Scan for the cell matching the given text and deliver its (X, Y) coordinate at center. 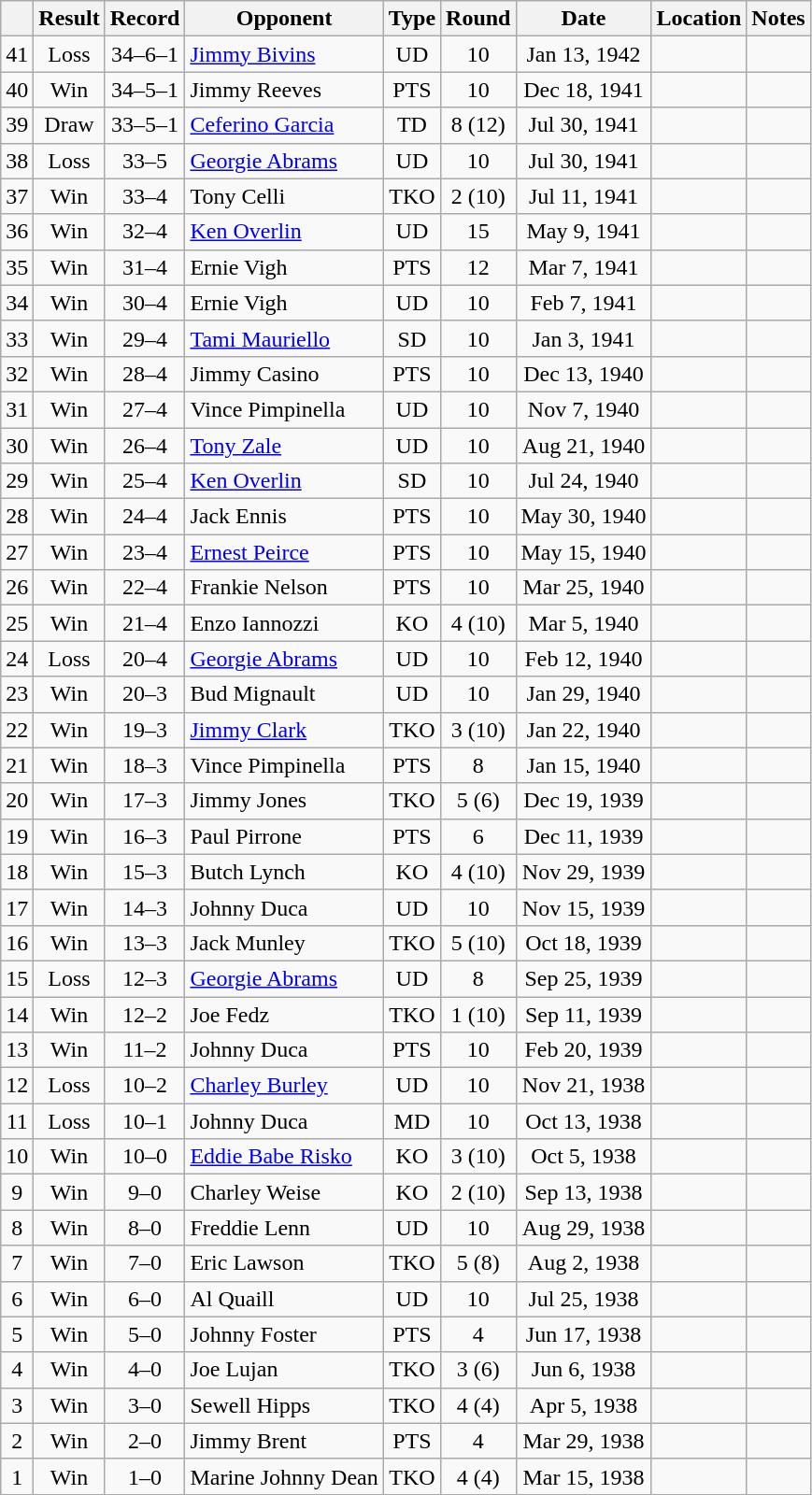
Round (478, 19)
30–4 (145, 303)
Dec 13, 1940 (583, 374)
9–0 (145, 1192)
Draw (69, 125)
Joe Lujan (284, 1370)
6–0 (145, 1299)
Apr 5, 1938 (583, 1405)
Nov 7, 1940 (583, 409)
Aug 2, 1938 (583, 1263)
10–0 (145, 1157)
25 (17, 623)
11–2 (145, 1050)
5 (10) (478, 943)
Jan 15, 1940 (583, 765)
Jack Ennis (284, 517)
28–4 (145, 374)
Sep 13, 1938 (583, 1192)
Bud Mignault (284, 694)
8 (12) (478, 125)
Opponent (284, 19)
Oct 13, 1938 (583, 1121)
Jan 29, 1940 (583, 694)
14–3 (145, 907)
31 (17, 409)
Nov 29, 1939 (583, 872)
Dec 11, 1939 (583, 836)
7 (17, 1263)
Freddie Lenn (284, 1228)
1–0 (145, 1476)
MD (411, 1121)
17 (17, 907)
Jun 6, 1938 (583, 1370)
34–6–1 (145, 54)
31–4 (145, 267)
Jimmy Reeves (284, 90)
Johnny Foster (284, 1334)
40 (17, 90)
Sep 25, 1939 (583, 978)
27–4 (145, 409)
18–3 (145, 765)
Marine Johnny Dean (284, 1476)
26 (17, 588)
37 (17, 196)
Tony Celli (284, 196)
3 (17, 1405)
Notes (778, 19)
35 (17, 267)
7–0 (145, 1263)
Dec 18, 1941 (583, 90)
22 (17, 730)
16 (17, 943)
14 (17, 1014)
Joe Fedz (284, 1014)
Charley Weise (284, 1192)
34 (17, 303)
Feb 12, 1940 (583, 659)
Jimmy Brent (284, 1441)
Aug 21, 1940 (583, 446)
39 (17, 125)
Butch Lynch (284, 872)
Nov 21, 1938 (583, 1086)
10–1 (145, 1121)
TD (411, 125)
Ceferino Garcia (284, 125)
Feb 7, 1941 (583, 303)
4–0 (145, 1370)
27 (17, 552)
11 (17, 1121)
13 (17, 1050)
33–5–1 (145, 125)
Tony Zale (284, 446)
20–3 (145, 694)
Tami Mauriello (284, 338)
Paul Pirrone (284, 836)
Enzo Iannozzi (284, 623)
29 (17, 481)
2 (17, 1441)
34–5–1 (145, 90)
24–4 (145, 517)
29–4 (145, 338)
Jan 3, 1941 (583, 338)
May 30, 1940 (583, 517)
Mar 5, 1940 (583, 623)
Feb 20, 1939 (583, 1050)
Oct 18, 1939 (583, 943)
Jan 22, 1940 (583, 730)
5 (8) (478, 1263)
Result (69, 19)
Eddie Babe Risko (284, 1157)
5 (6) (478, 801)
23–4 (145, 552)
Jan 13, 1942 (583, 54)
Nov 15, 1939 (583, 907)
23 (17, 694)
Charley Burley (284, 1086)
41 (17, 54)
28 (17, 517)
21–4 (145, 623)
Oct 5, 1938 (583, 1157)
Sep 11, 1939 (583, 1014)
Record (145, 19)
17–3 (145, 801)
Frankie Nelson (284, 588)
Mar 15, 1938 (583, 1476)
21 (17, 765)
10–2 (145, 1086)
Date (583, 19)
19 (17, 836)
19–3 (145, 730)
33–4 (145, 196)
Dec 19, 1939 (583, 801)
3 (6) (478, 1370)
Jimmy Jones (284, 801)
30 (17, 446)
16–3 (145, 836)
Jack Munley (284, 943)
32–4 (145, 232)
Jimmy Clark (284, 730)
15–3 (145, 872)
3–0 (145, 1405)
Ernest Peirce (284, 552)
32 (17, 374)
8–0 (145, 1228)
5–0 (145, 1334)
Jul 24, 1940 (583, 481)
Jimmy Casino (284, 374)
Jimmy Bivins (284, 54)
26–4 (145, 446)
24 (17, 659)
38 (17, 161)
12–2 (145, 1014)
Jun 17, 1938 (583, 1334)
33 (17, 338)
Eric Lawson (284, 1263)
Mar 25, 1940 (583, 588)
1 (10) (478, 1014)
Al Quaill (284, 1299)
20–4 (145, 659)
33–5 (145, 161)
36 (17, 232)
13–3 (145, 943)
22–4 (145, 588)
Mar 29, 1938 (583, 1441)
25–4 (145, 481)
Aug 29, 1938 (583, 1228)
5 (17, 1334)
Jul 25, 1938 (583, 1299)
9 (17, 1192)
Sewell Hipps (284, 1405)
May 15, 1940 (583, 552)
20 (17, 801)
Location (699, 19)
2–0 (145, 1441)
1 (17, 1476)
12–3 (145, 978)
18 (17, 872)
Type (411, 19)
Jul 11, 1941 (583, 196)
May 9, 1941 (583, 232)
Mar 7, 1941 (583, 267)
